Output the [X, Y] coordinate of the center of the cell containing the given text.  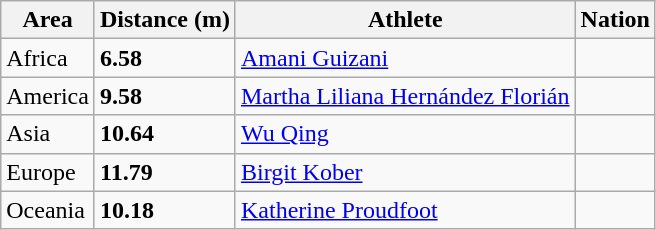
Amani Guizani [405, 58]
Europe [48, 172]
Distance (m) [164, 20]
11.79 [164, 172]
Katherine Proudfoot [405, 210]
10.18 [164, 210]
Athlete [405, 20]
Wu Qing [405, 134]
America [48, 96]
Area [48, 20]
Birgit Kober [405, 172]
Asia [48, 134]
Martha Liliana Hernández Florián [405, 96]
Africa [48, 58]
Oceania [48, 210]
10.64 [164, 134]
9.58 [164, 96]
6.58 [164, 58]
Nation [615, 20]
